Scan for the cell matching the given text and deliver its (x, y) coordinate at center. 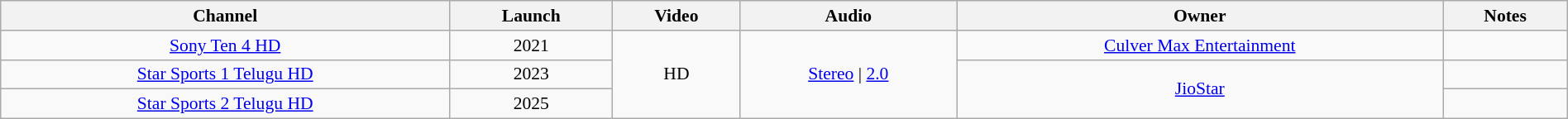
2025 (531, 104)
2021 (531, 45)
Owner (1200, 16)
Star Sports 1 Telugu HD (225, 74)
Culver Max Entertainment (1200, 45)
Launch (531, 16)
Star Sports 2 Telugu HD (225, 104)
Sony Ten 4 HD (225, 45)
Channel (225, 16)
Audio (849, 16)
Video (676, 16)
HD (676, 74)
Notes (1505, 16)
JioStar (1200, 89)
2023 (531, 74)
Stereo | 2.0 (849, 74)
